Provide the (X, Y) coordinate of the cell's center where the given text is located.  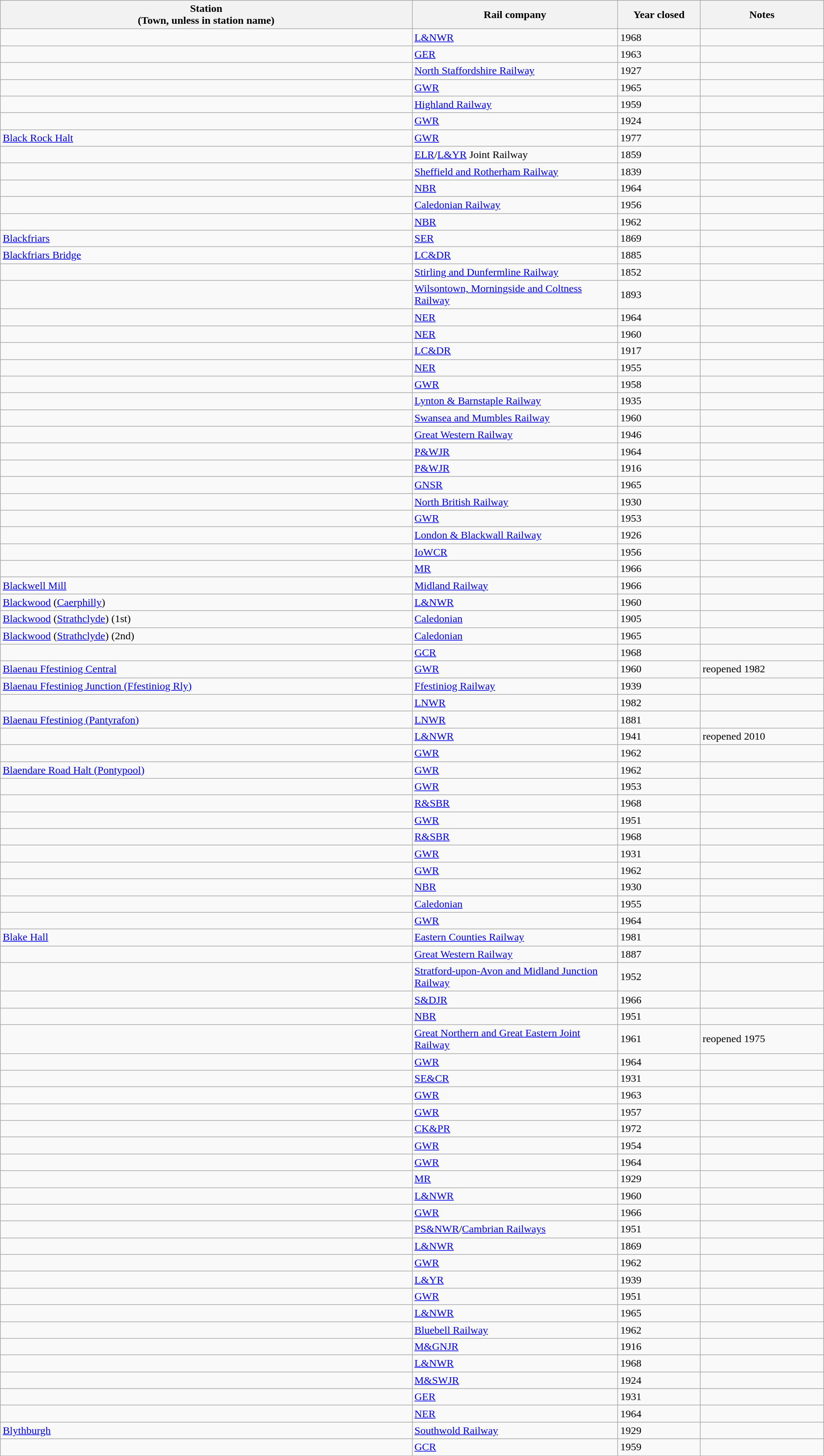
1946 (659, 435)
Black Rock Halt (206, 138)
London & Blackwall Railway (515, 535)
1917 (659, 351)
Rail company (515, 15)
1952 (659, 977)
Blake Hall (206, 937)
Caledonian Railway (515, 205)
1887 (659, 954)
Blaendare Road Halt (Pontypool) (206, 770)
L&YR (515, 1279)
ELR/L&YR Joint Railway (515, 155)
1926 (659, 535)
Station(Town, unless in station name) (206, 15)
1935 (659, 401)
M&SWJR (515, 1380)
Blackwell Mill (206, 586)
Blaenau Ffestiniog Central (206, 669)
M&GNJR (515, 1347)
1977 (659, 138)
1958 (659, 384)
Blackfriars (206, 239)
1885 (659, 255)
Sheffield and Rotherham Railway (515, 171)
GNSR (515, 485)
Blackwood (Strathclyde) (1st) (206, 619)
Stirling and Dunfermline Railway (515, 272)
1941 (659, 736)
Blythburgh (206, 1430)
PS&NWR/Cambrian Railways (515, 1229)
1852 (659, 272)
SER (515, 239)
1905 (659, 619)
Southwold Railway (515, 1430)
Lynton & Barnstaple Railway (515, 401)
Blaenau Ffestiniog (Pantyrafon) (206, 719)
1881 (659, 719)
North Staffordshire Railway (515, 71)
Stratford-upon-Avon and Midland Junction Railway (515, 977)
Eastern Counties Railway (515, 937)
1859 (659, 155)
reopened 1975 (762, 1039)
Year closed (659, 15)
CK&PR (515, 1129)
1972 (659, 1129)
1982 (659, 703)
Midland Railway (515, 586)
1981 (659, 937)
1957 (659, 1112)
Blaenau Ffestiniog Junction (Ffestiniog Rly) (206, 686)
1961 (659, 1039)
Bluebell Railway (515, 1330)
1893 (659, 295)
Blackwood (Strathclyde) (2nd) (206, 636)
Wilsontown, Morningside and Coltness Railway (515, 295)
Blackwood (Caerphilly) (206, 602)
SE&CR (515, 1079)
reopened 2010 (762, 736)
S&DJR (515, 999)
Notes (762, 15)
Blackfriars Bridge (206, 255)
North British Railway (515, 501)
1954 (659, 1146)
1839 (659, 171)
reopened 1982 (762, 669)
Highland Railway (515, 104)
Swansea and Mumbles Railway (515, 418)
Ffestiniog Railway (515, 686)
IoWCR (515, 552)
Great Northern and Great Eastern Joint Railway (515, 1039)
1927 (659, 71)
